Pinpoint the cell where the given text exists, returning its (X, Y) midpoint coordinate. 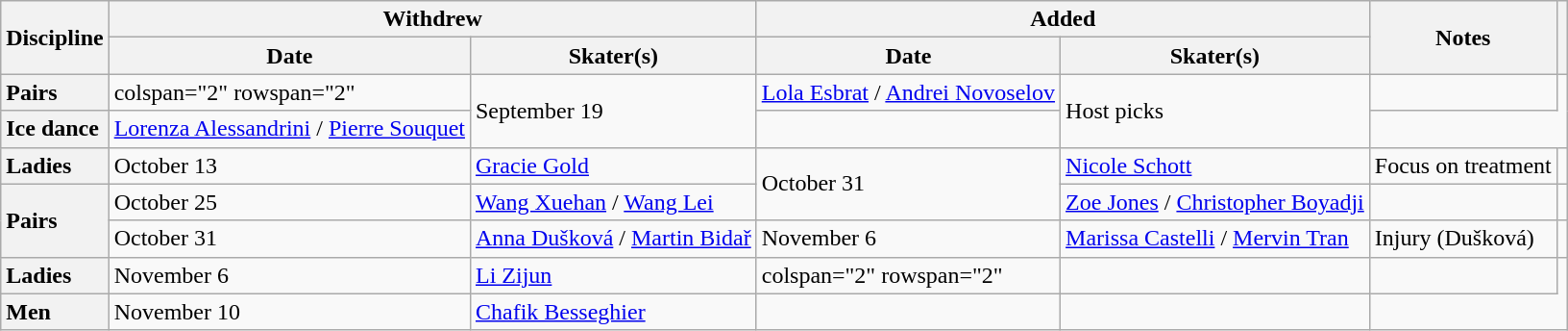
Gracie Gold (613, 165)
Discipline (55, 38)
October 13 (289, 165)
Li Zijun (613, 275)
Ice dance (55, 129)
Withdrew (432, 19)
Men (55, 312)
October 25 (289, 202)
Lola Esbrat / Andrei Novoselov (908, 92)
Host picks (1215, 111)
Wang Xuehan / Wang Lei (613, 202)
Zoe Jones / Christopher Boyadji (1215, 202)
Lorenza Alessandrini / Pierre Souquet (289, 129)
Focus on treatment (1462, 165)
Marissa Castelli / Mervin Tran (1215, 239)
Chafik Besseghier (613, 312)
November 10 (289, 312)
Injury (Dušková) (1462, 239)
Anna Dušková / Martin Bidař (613, 239)
September 19 (613, 111)
Nicole Schott (1215, 165)
Notes (1462, 38)
Added (1063, 19)
